Search for the cell housing the specified text and yield its (x, y) center coordinate. 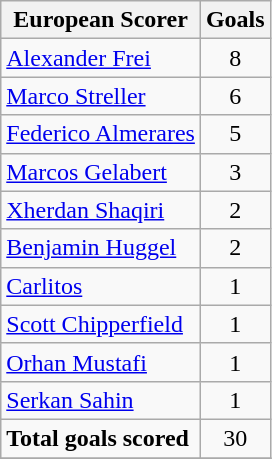
Serkan Sahin (101, 400)
Federico Almerares (101, 134)
Xherdan Shaqiri (101, 210)
Goals (235, 20)
30 (235, 438)
Alexander Frei (101, 58)
6 (235, 96)
European Scorer (101, 20)
Total goals scored (101, 438)
Scott Chipperfield (101, 324)
Orhan Mustafi (101, 362)
Marco Streller (101, 96)
8 (235, 58)
Benjamin Huggel (101, 248)
Marcos Gelabert (101, 172)
Carlitos (101, 286)
3 (235, 172)
5 (235, 134)
